Provide the (X, Y) coordinate of the cell's center where the given text is located.  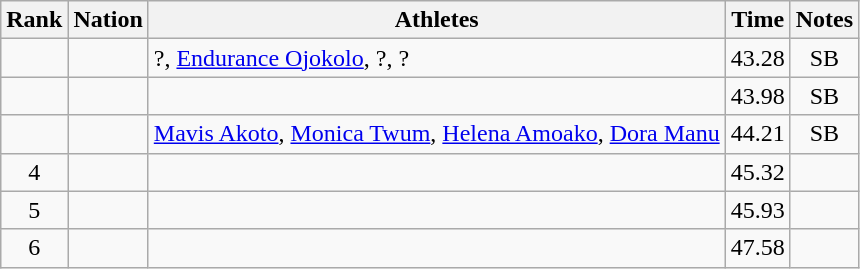
5 (34, 210)
Time (758, 20)
45.93 (758, 210)
Notes (824, 20)
4 (34, 172)
43.28 (758, 58)
Mavis Akoto, Monica Twum, Helena Amoako, Dora Manu (436, 134)
Rank (34, 20)
?, Endurance Ojokolo, ?, ? (436, 58)
44.21 (758, 134)
45.32 (758, 172)
6 (34, 248)
Nation (108, 20)
47.58 (758, 248)
Athletes (436, 20)
43.98 (758, 96)
